Provide the [X, Y] coordinate of the cell's center where the given text is located.  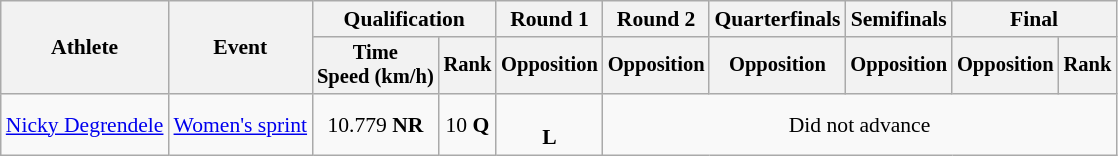
10 Q [468, 124]
Qualification [404, 19]
Round 1 [550, 19]
L [550, 124]
10.779 NR [376, 124]
TimeSpeed (km/h) [376, 66]
Semifinals [898, 19]
Women's sprint [241, 124]
Final [1034, 19]
Nicky Degrendele [85, 124]
Event [241, 48]
Athlete [85, 48]
Round 2 [656, 19]
Quarterfinals [777, 19]
Did not advance [860, 124]
